Search for the cell housing the specified text and yield its [X, Y] center coordinate. 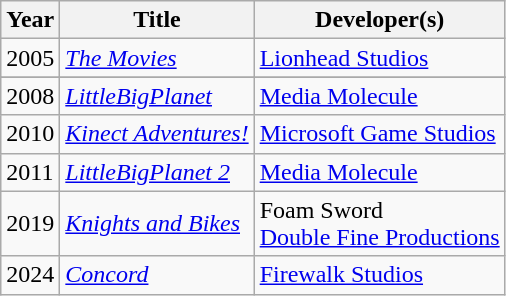
LittleBigPlanet 2 [157, 172]
Title [157, 20]
2024 [30, 275]
2011 [30, 172]
LittleBigPlanet [157, 96]
2005 [30, 58]
The Movies [157, 58]
Developer(s) [380, 20]
Concord [157, 275]
Microsoft Game Studios [380, 134]
Year [30, 20]
2008 [30, 96]
Knights and Bikes [157, 224]
Firewalk Studios [380, 275]
2010 [30, 134]
2019 [30, 224]
Kinect Adventures! [157, 134]
Lionhead Studios [380, 58]
Foam Sword Double Fine Productions [380, 224]
